Output the [x, y] coordinate of the center of the cell containing the given text.  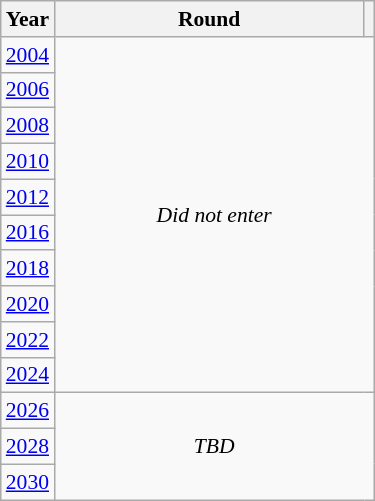
2006 [28, 90]
2004 [28, 55]
2022 [28, 340]
2020 [28, 304]
2030 [28, 482]
Round [209, 19]
2012 [28, 197]
TBD [214, 446]
Did not enter [214, 215]
2016 [28, 233]
2026 [28, 411]
2010 [28, 162]
2024 [28, 375]
2008 [28, 126]
Year [28, 19]
2028 [28, 447]
2018 [28, 269]
